Extract the (x, y) coordinate from the center of the cell holding the provided text.  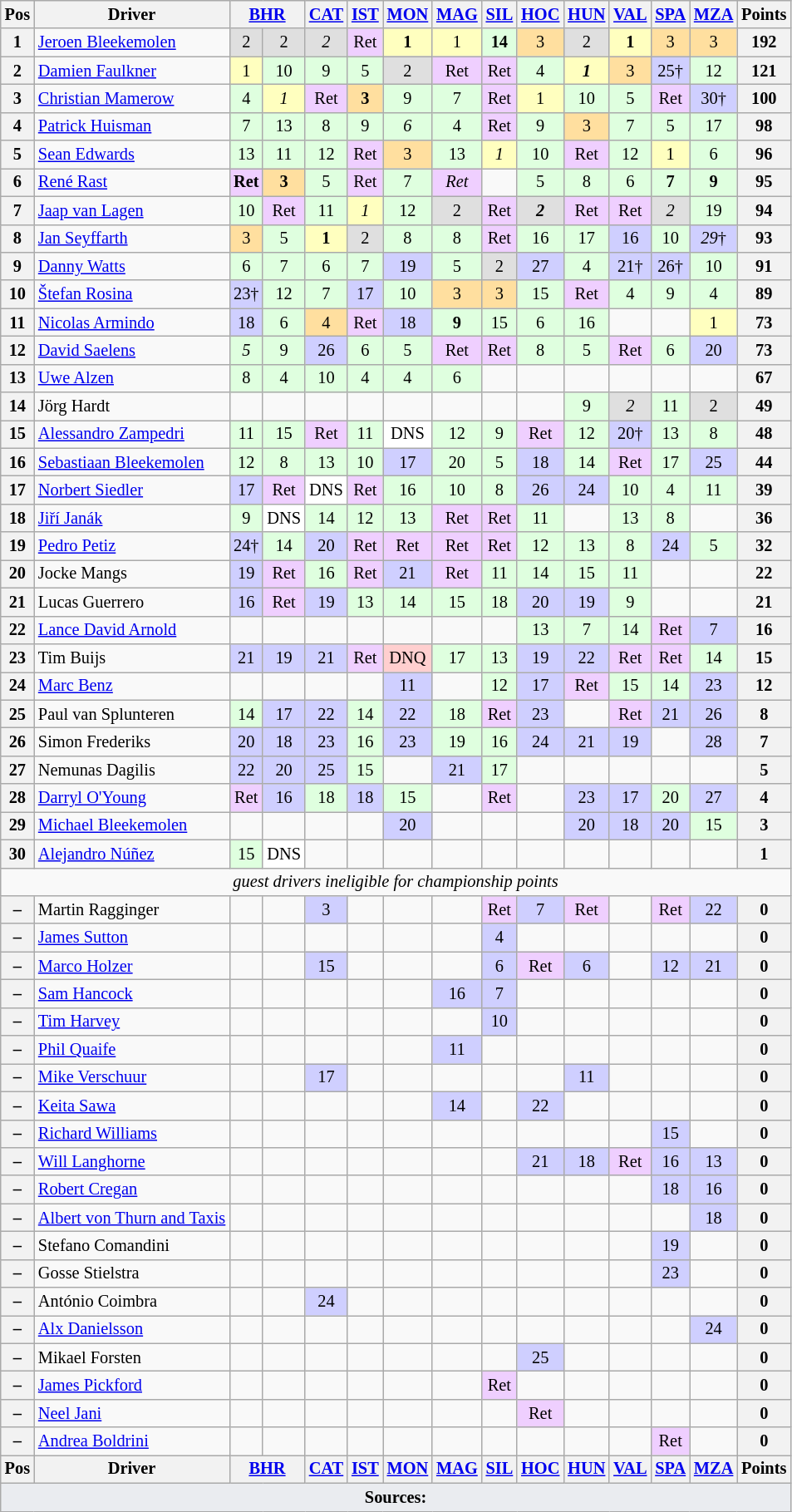
Paul van Splunteren (131, 714)
29 (17, 825)
93 (764, 239)
36 (764, 518)
Jocke Mangs (131, 574)
DNQ (408, 657)
Stefano Comandini (131, 1245)
98 (764, 126)
Mike Verschuur (131, 1077)
Damien Faulkner (131, 71)
Tim Buijs (131, 657)
24† (246, 546)
Jiří Janák (131, 518)
Jörg Hardt (131, 406)
39 (764, 490)
James Sutton (131, 938)
Alx Danielsson (131, 1329)
Phil Quaife (131, 1050)
Lucas Guerrero (131, 602)
Uwe Alzen (131, 378)
23† (246, 294)
Jaap van Lagen (131, 210)
António Coimbra (131, 1302)
Andrea Boldrini (131, 1441)
Danny Watts (131, 266)
Christian Mamerow (131, 98)
Jan Seyffarth (131, 239)
94 (764, 210)
Alessandro Zampedri (131, 434)
30 (17, 854)
25† (670, 71)
Simon Frederiks (131, 741)
121 (764, 71)
Richard Williams (131, 1134)
Patrick Huisman (131, 126)
Sean Edwards (131, 155)
Nicolas Armindo (131, 323)
67 (764, 378)
21† (630, 266)
89 (764, 294)
20† (630, 434)
guest drivers ineligible for championship points (396, 882)
26† (670, 266)
Alejandro Núñez (131, 854)
30† (713, 98)
Pedro Petiz (131, 546)
Sam Hancock (131, 993)
100 (764, 98)
Štefan Rosina (131, 294)
91 (764, 266)
Sources: (396, 1497)
Marc Benz (131, 686)
48 (764, 434)
Norbert Siedler (131, 490)
95 (764, 182)
James Pickford (131, 1386)
Neel Jani (131, 1413)
Lance David Arnold (131, 630)
Nemunas Dagilis (131, 770)
32 (764, 546)
David Saelens (131, 350)
Martin Ragginger (131, 909)
Darryl O'Young (131, 798)
Jeroen Bleekemolen (131, 42)
Tim Harvey (131, 1022)
Michael Bleekemolen (131, 825)
192 (764, 42)
Robert Cregan (131, 1189)
29† (713, 239)
Mikael Forsten (131, 1357)
49 (764, 406)
Albert von Thurn and Taxis (131, 1218)
Gosse Stielstra (131, 1273)
Will Langhorne (131, 1161)
Keita Sawa (131, 1106)
Sebastiaan Bleekemolen (131, 462)
Marco Holzer (131, 966)
96 (764, 155)
44 (764, 462)
René Rast (131, 182)
